Identify which cell holds the provided text, then report its [x, y] central coordinate. 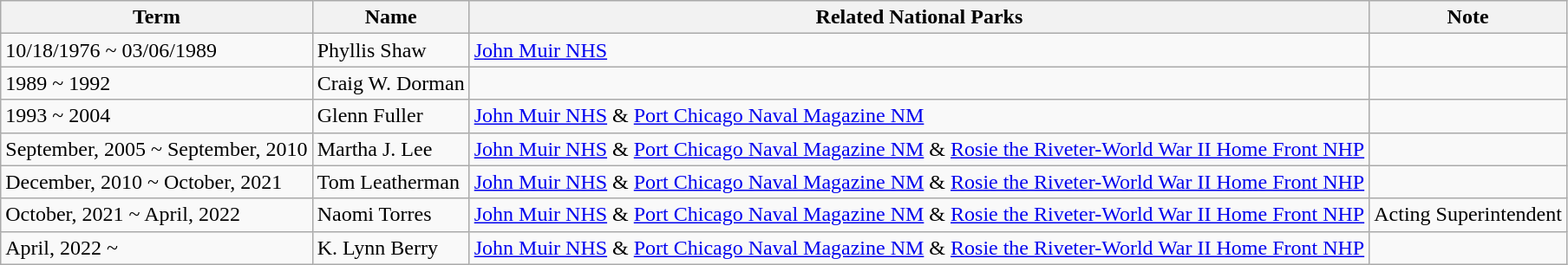
Phyllis Shaw [390, 50]
December, 2010 ~ October, 2021 [156, 182]
October, 2021 ~ April, 2022 [156, 215]
Name [390, 17]
John Muir NHS [919, 50]
John Muir NHS & Port Chicago Naval Magazine NM [919, 116]
K. Lynn Berry [390, 248]
1993 ~ 2004 [156, 116]
Martha J. Lee [390, 149]
Related National Parks [919, 17]
Glenn Fuller [390, 116]
Acting Superintendent [1468, 215]
Craig W. Dorman [390, 83]
Note [1468, 17]
Term [156, 17]
Tom Leatherman [390, 182]
April, 2022 ~ [156, 248]
September, 2005 ~ September, 2010 [156, 149]
10/18/1976 ~ 03/06/1989 [156, 50]
Naomi Torres [390, 215]
1989 ~ 1992 [156, 83]
